Capture the cell that displays the provided text and extract its (X, Y) central coordinate. 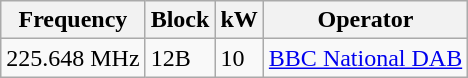
Frequency (73, 20)
12B (180, 58)
10 (239, 58)
BBC National DAB (365, 58)
Block (180, 20)
225.648 MHz (73, 58)
kW (239, 20)
Operator (365, 20)
